Return [x, y] of the center of cell containing provided text 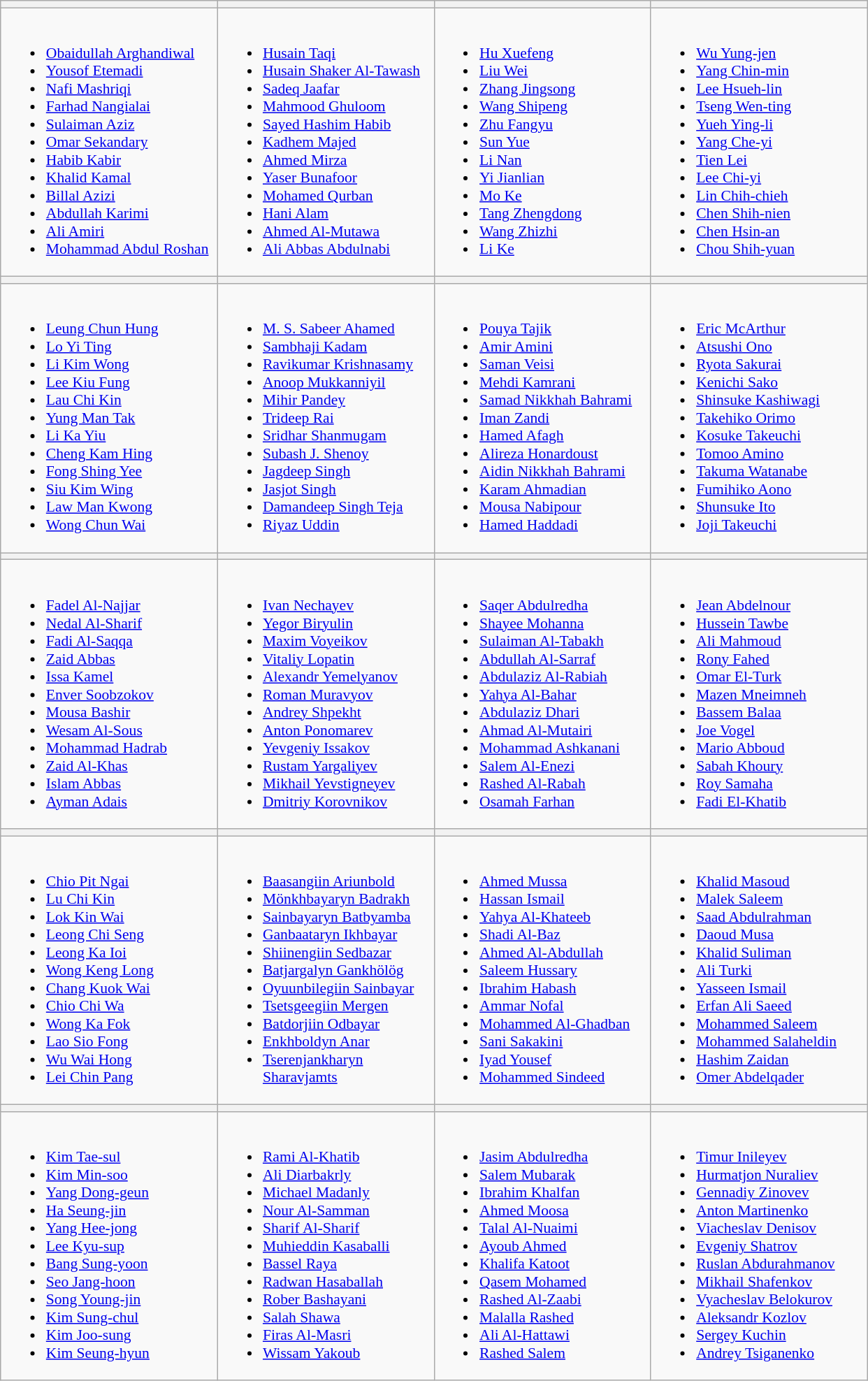
Chio Pit NgaiLu Chi KinLok Kin WaiLeong Chi SengLeong Ka IoiWong Keng LongChang Kuok WaiChio Chi WaWong Ka FokLao Sio FongWu Wai HongLei Chin Pang [109, 970]
Hu XuefengLiu WeiZhang JingsongWang ShipengZhu FangyuSun YueLi NanYi JianlianMo KeTang ZhengdongWang ZhizhiLi Ke [542, 143]
Jean AbdelnourHussein TawbeAli MahmoudRony FahedOmar El-TurkMazen MneimnehBassem BalaaJoe VogelMario AbboudSabah KhouryRoy SamahaFadi El-Khatib [759, 695]
Wu Yung-jenYang Chin-minLee Hsueh-linTseng Wen-tingYueh Ying-liYang Che-yiTien LeiLee Chi-yiLin Chih-chiehChen Shih-nienChen Hsin-anChou Shih-yuan [759, 143]
Leung Chun HungLo Yi TingLi Kim WongLee Kiu FungLau Chi KinYung Man TakLi Ka YiuCheng Kam HingFong Shing YeeSiu Kim WingLaw Man KwongWong Chun Wai [109, 418]
